Return (x, y) of the center of cell containing provided text 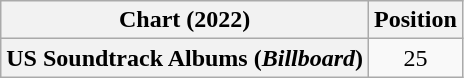
Chart (2022) (185, 20)
25 (416, 58)
US Soundtrack Albums (Billboard) (185, 58)
Position (416, 20)
